Pinpoint the cell where the given text exists, returning its [X, Y] midpoint coordinate. 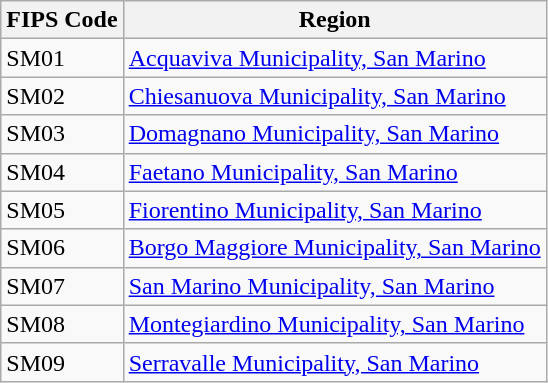
SM09 [62, 362]
Faetano Municipality, San Marino [334, 172]
FIPS Code [62, 20]
SM05 [62, 210]
SM06 [62, 248]
Chiesanuova Municipality, San Marino [334, 96]
SM01 [62, 58]
Domagnano Municipality, San Marino [334, 134]
Montegiardino Municipality, San Marino [334, 324]
Region [334, 20]
SM03 [62, 134]
SM07 [62, 286]
SM04 [62, 172]
Acquaviva Municipality, San Marino [334, 58]
SM02 [62, 96]
Fiorentino Municipality, San Marino [334, 210]
Borgo Maggiore Municipality, San Marino [334, 248]
SM08 [62, 324]
San Marino Municipality, San Marino [334, 286]
Serravalle Municipality, San Marino [334, 362]
